Determine the [X, Y] coordinate at the center of the cell enclosing the given text.  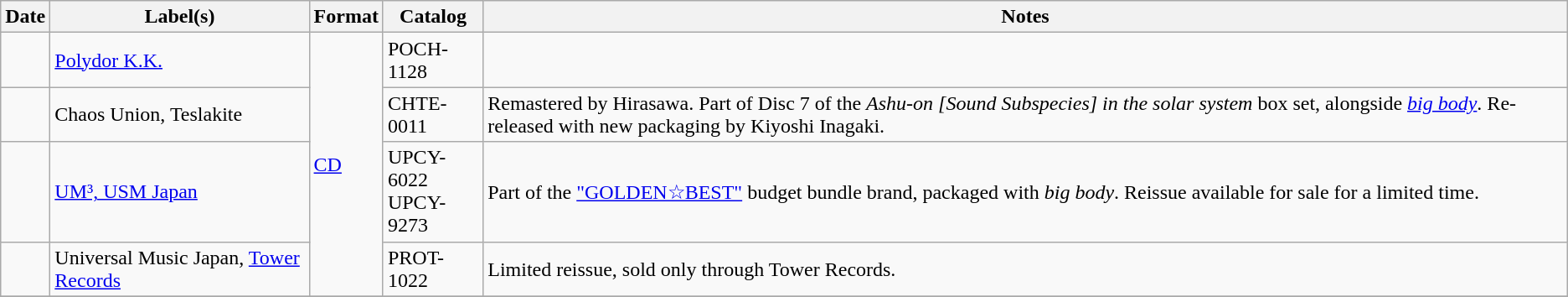
Polydor K.K. [179, 60]
POCH-1128 [432, 60]
CD [346, 164]
Notes [1025, 17]
Limited reissue, sold only through Tower Records. [1025, 268]
Label(s) [179, 17]
Chaos Union, Teslakite [179, 114]
Catalog [432, 17]
CHTE-0011 [432, 114]
PROT-1022 [432, 268]
Format [346, 17]
Universal Music Japan, Tower Records [179, 268]
UM³, USM Japan [179, 191]
Part of the "GOLDEN☆BEST" budget bundle brand, packaged with big body. Reissue available for sale for a limited time. [1025, 191]
UPCY-6022UPCY-9273 [432, 191]
Date [25, 17]
